Output the [x, y] coordinate of the center of the cell containing the given text.  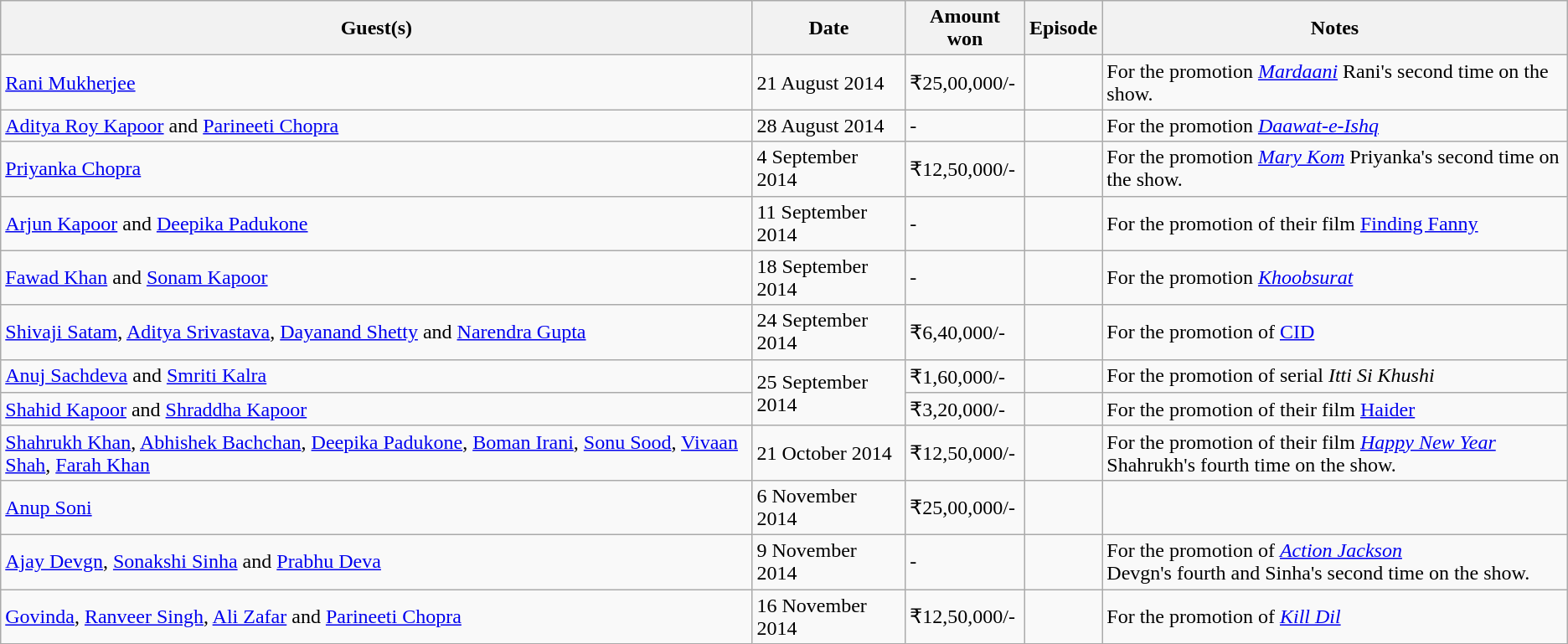
21 August 2014 [829, 82]
Shahid Kapoor and Shraddha Kapoor [377, 410]
Date [829, 28]
For the promotion of CID [1335, 332]
For the promotion of their film Haider [1335, 410]
Rani Mukherjee [377, 82]
For the promotion Mary Kom Priyanka's second time on the show. [1335, 169]
Anup Soni [377, 507]
28 August 2014 [829, 126]
For the promotion of Action JacksonDevgn's fourth and Sinha's second time on the show. [1335, 561]
For the promotion Khoobsurat [1335, 278]
Amount won [965, 28]
₹1,60,000/- [965, 376]
For the promotion Daawat-e-Ishq [1335, 126]
9 November 2014 [829, 561]
Aditya Roy Kapoor and Parineeti Chopra [377, 126]
25 September 2014 [829, 392]
₹3,20,000/- [965, 410]
24 September 2014 [829, 332]
Priyanka Chopra [377, 169]
Episode [1063, 28]
Ajay Devgn, Sonakshi Sinha and Prabhu Deva [377, 561]
For the promotion of Kill Dil [1335, 616]
6 November 2014 [829, 507]
Govinda, Ranveer Singh, Ali Zafar and Parineeti Chopra [377, 616]
21 October 2014 [829, 452]
For the promotion Mardaani Rani's second time on the show. [1335, 82]
Notes [1335, 28]
Anuj Sachdeva and Smriti Kalra [377, 376]
11 September 2014 [829, 223]
Arjun Kapoor and Deepika Padukone [377, 223]
₹6,40,000/- [965, 332]
Guest(s) [377, 28]
Shahrukh Khan, Abhishek Bachchan, Deepika Padukone, Boman Irani, Sonu Sood, Vivaan Shah, Farah Khan [377, 452]
4 September 2014 [829, 169]
For the promotion of serial Itti Si Khushi [1335, 376]
Shivaji Satam, Aditya Srivastava, Dayanand Shetty and Narendra Gupta [377, 332]
For the promotion of their film Finding Fanny [1335, 223]
For the promotion of their film Happy New YearShahrukh's fourth time on the show. [1335, 452]
16 November 2014 [829, 616]
18 September 2014 [829, 278]
Fawad Khan and Sonam Kapoor [377, 278]
